For the text-containing cell, return its midpoint in [X, Y] coordinate format. 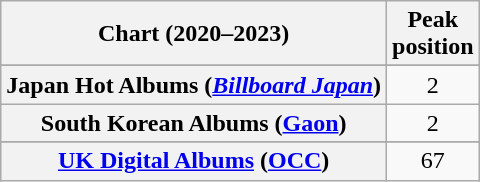
South Korean Albums (Gaon) [194, 123]
67 [433, 161]
Japan Hot Albums (Billboard Japan) [194, 85]
Chart (2020–2023) [194, 34]
UK Digital Albums (OCC) [194, 161]
Peakposition [433, 34]
